Detect which cell encompasses the target text, then output its (x, y) center coordinate. 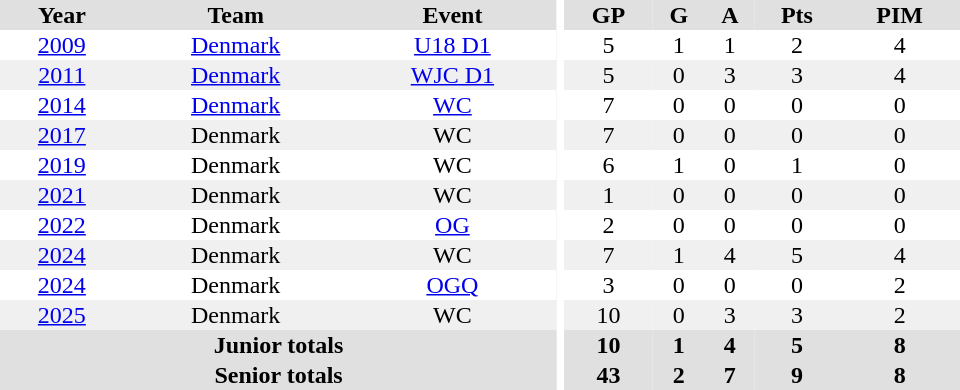
GP (608, 15)
Year (62, 15)
2022 (62, 225)
Senior totals (278, 375)
2025 (62, 315)
Event (452, 15)
WJC D1 (452, 75)
Pts (796, 15)
6 (608, 165)
PIM (900, 15)
Team (236, 15)
2009 (62, 45)
OG (452, 225)
2014 (62, 105)
OGQ (452, 285)
A (730, 15)
2017 (62, 135)
U18 D1 (452, 45)
2019 (62, 165)
43 (608, 375)
G (680, 15)
Junior totals (278, 345)
2021 (62, 195)
2011 (62, 75)
9 (796, 375)
